Find where the given text appears and provide that cell's center as [X, Y] coordinate. 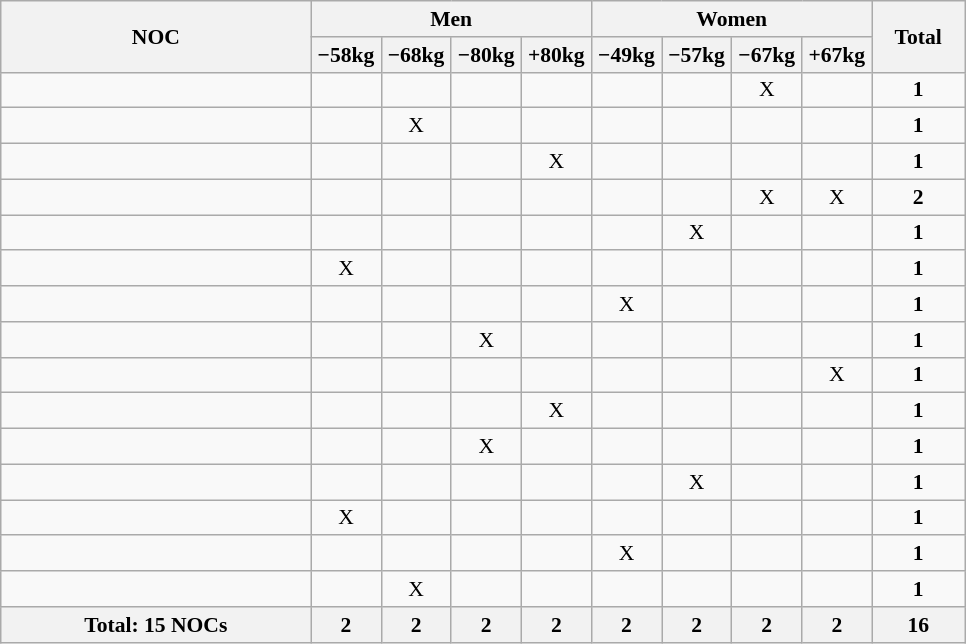
Total: 15 NOCs [156, 625]
Women [731, 19]
−80kg [486, 55]
Men [451, 19]
−68kg [416, 55]
NOC [156, 36]
+67kg [837, 55]
−58kg [346, 55]
−67kg [767, 55]
+80kg [556, 55]
16 [918, 625]
−49kg [626, 55]
−57kg [697, 55]
Total [918, 36]
